Determine the [X, Y] coordinate at the center of the cell enclosing the given text.  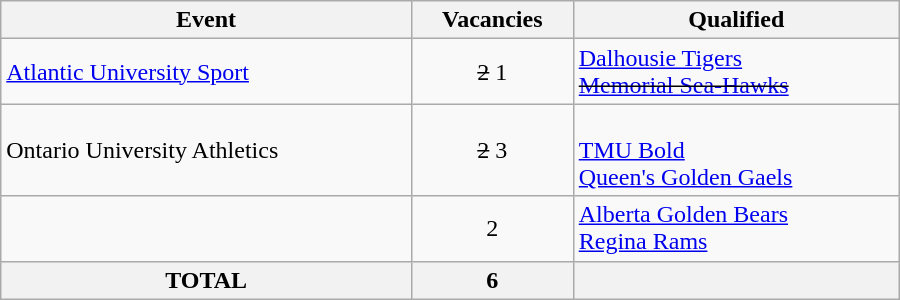
Vacancies [492, 20]
Dalhousie Tigers Memorial Sea-Hawks [736, 72]
TMU Bold Queen's Golden Gaels [736, 150]
2 1 [492, 72]
2 3 [492, 150]
Qualified [736, 20]
6 [492, 280]
Alberta Golden Bears Regina Rams [736, 228]
Event [206, 20]
2 [492, 228]
Ontario University Athletics [206, 150]
Atlantic University Sport [206, 72]
TOTAL [206, 280]
